Find where the given text appears and provide that cell's center as [X, Y] coordinate. 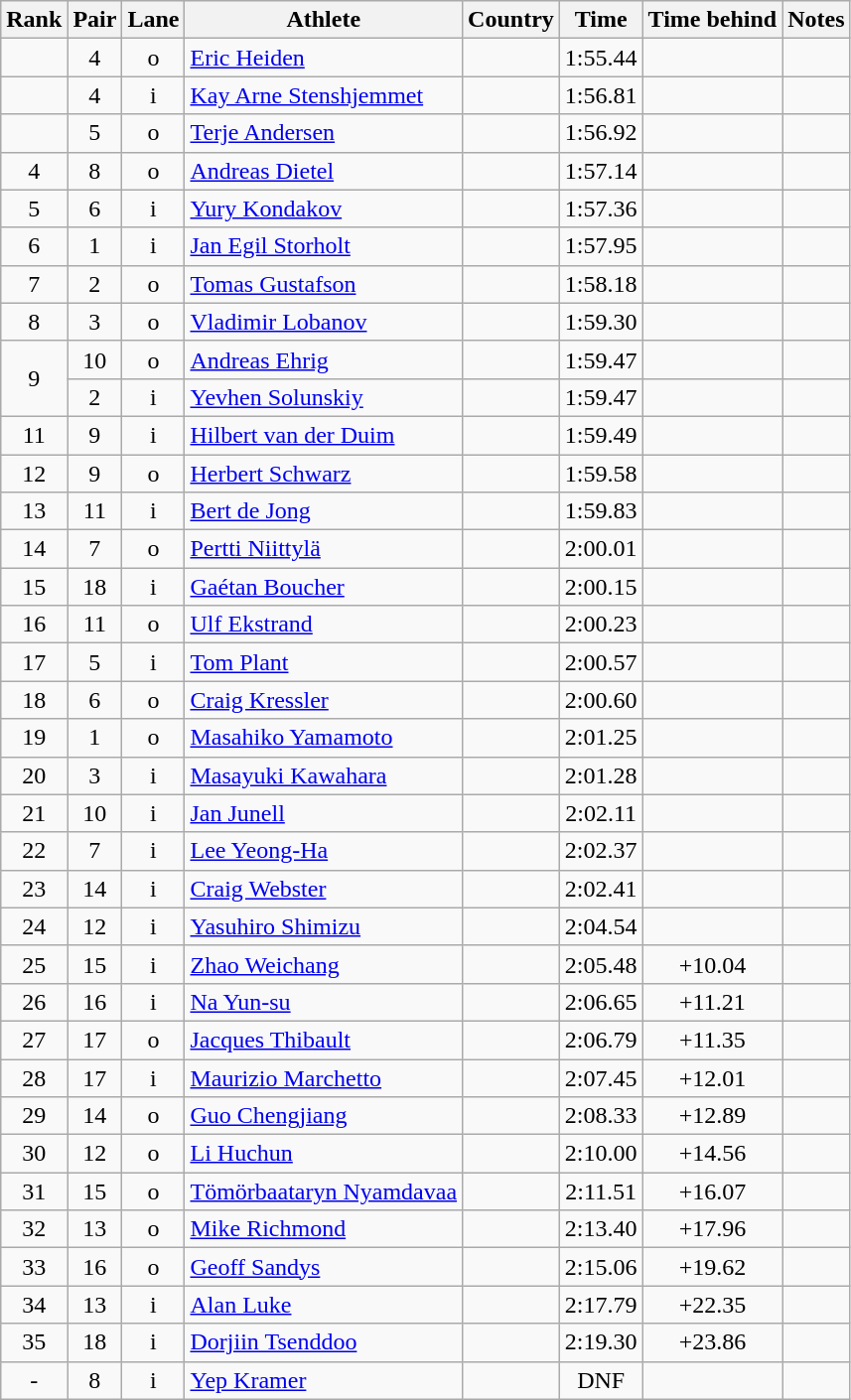
+22.35 [713, 1305]
Terje Andersen [324, 133]
Pertti Niittylä [324, 549]
Li Huchun [324, 1154]
19 [34, 738]
1:59.49 [601, 435]
Yury Kondakov [324, 209]
2:02.41 [601, 889]
Time [601, 20]
2:01.25 [601, 738]
2:06.65 [601, 1002]
+17.96 [713, 1229]
2:02.37 [601, 851]
Gaétan Boucher [324, 587]
+23.86 [713, 1342]
+12.01 [713, 1077]
34 [34, 1305]
Lane [153, 20]
Jacques Thibault [324, 1040]
Country [511, 20]
2:02.11 [601, 813]
1:59.83 [601, 511]
Jan Junell [324, 813]
1:57.95 [601, 246]
1:58.18 [601, 284]
1:56.81 [601, 95]
Vladimir Lobanov [324, 322]
1:56.92 [601, 133]
2:17.79 [601, 1305]
Jan Egil Storholt [324, 246]
30 [34, 1154]
2:10.00 [601, 1154]
Athlete [324, 20]
Guo Chengjiang [324, 1116]
Tömörbaataryn Nyamdavaa [324, 1191]
1:59.30 [601, 322]
Andreas Ehrig [324, 359]
29 [34, 1116]
Craig Kressler [324, 700]
2:19.30 [601, 1342]
Mike Richmond [324, 1229]
+12.89 [713, 1116]
Maurizio Marchetto [324, 1077]
21 [34, 813]
+10.04 [713, 964]
2:11.51 [601, 1191]
35 [34, 1342]
Dorjiin Tsenddoo [324, 1342]
Rank [34, 20]
2:06.79 [601, 1040]
2:07.45 [601, 1077]
23 [34, 889]
2:00.60 [601, 700]
+16.07 [713, 1191]
Na Yun-su [324, 1002]
Hilbert van der Duim [324, 435]
1:57.36 [601, 209]
2:08.33 [601, 1116]
22 [34, 851]
+11.21 [713, 1002]
DNF [601, 1380]
20 [34, 775]
Andreas Dietel [324, 171]
Yevhen Solunskiy [324, 397]
33 [34, 1267]
Pair [95, 20]
Ulf Ekstrand [324, 625]
31 [34, 1191]
2:00.23 [601, 625]
+19.62 [713, 1267]
2:00.15 [601, 587]
24 [34, 926]
Alan Luke [324, 1305]
Tom Plant [324, 662]
2:13.40 [601, 1229]
Tomas Gustafson [324, 284]
Yep Kramer [324, 1380]
27 [34, 1040]
25 [34, 964]
Time behind [713, 20]
+14.56 [713, 1154]
1:57.14 [601, 171]
Eric Heiden [324, 58]
1:59.58 [601, 474]
Craig Webster [324, 889]
Bert de Jong [324, 511]
2:15.06 [601, 1267]
Masayuki Kawahara [324, 775]
Geoff Sandys [324, 1267]
2:05.48 [601, 964]
Kay Arne Stenshjemmet [324, 95]
2:04.54 [601, 926]
32 [34, 1229]
Zhao Weichang [324, 964]
Notes [816, 20]
Masahiko Yamamoto [324, 738]
- [34, 1380]
Lee Yeong-Ha [324, 851]
26 [34, 1002]
2:00.01 [601, 549]
1:55.44 [601, 58]
Herbert Schwarz [324, 474]
+11.35 [713, 1040]
2:00.57 [601, 662]
Yasuhiro Shimizu [324, 926]
28 [34, 1077]
2:01.28 [601, 775]
